Find where the given text appears and provide that cell's center as [x, y] coordinate. 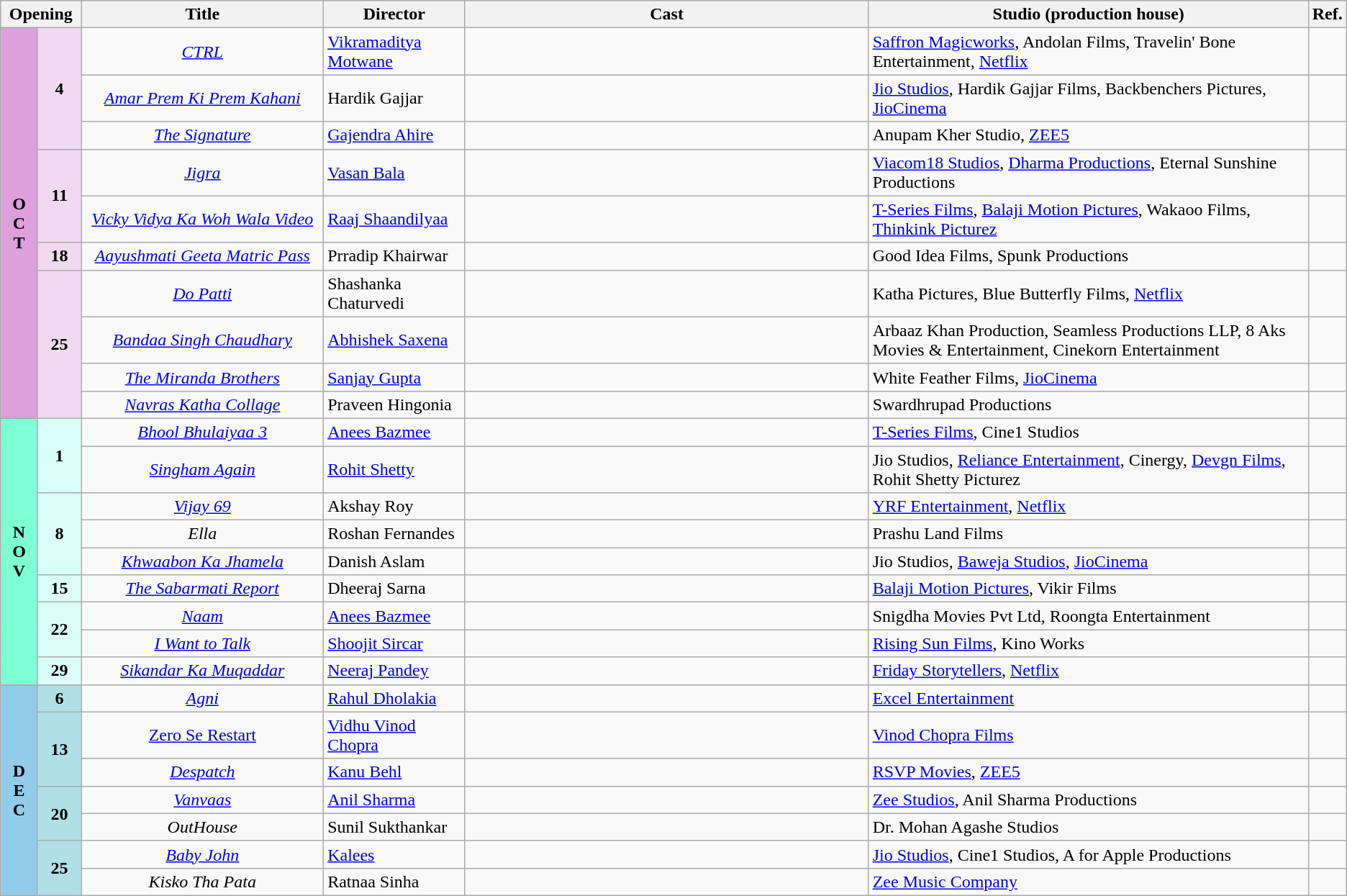
Vidhu Vinod Chopra [394, 736]
Cast [666, 14]
6 [59, 698]
Dheeraj Sarna [394, 589]
Do Patti [203, 294]
YRF Entertainment, Netflix [1088, 507]
T-Series Films, Balaji Motion Pictures, Wakaoo Films, Thinkink Picturez [1088, 219]
CTRL [203, 52]
Studio (production house) [1088, 14]
Katha Pictures, Blue Butterfly Films, Netflix [1088, 294]
4 [59, 89]
Bandaa Singh Chaudhary [203, 340]
Singham Again [203, 469]
11 [59, 196]
15 [59, 589]
20 [59, 813]
Neeraj Pandey [394, 671]
Abhishek Saxena [394, 340]
Praveen Hingonia [394, 404]
22 [59, 630]
Friday Storytellers, Netflix [1088, 671]
Title [203, 14]
Jio Studios, Reliance Entertainment, Cinergy, Devgn Films, Rohit Shetty Picturez [1088, 469]
Shoojit Sircar [394, 643]
Prradip Khairwar [394, 256]
Director [394, 14]
RSVP Movies, ZEE5 [1088, 772]
T-Series Films, Cine1 Studios [1088, 432]
Danish Aslam [394, 561]
Naam [203, 616]
Good Idea Films, Spunk Productions [1088, 256]
Swardhrupad Productions [1088, 404]
Vikramaditya Motwane [394, 52]
18 [59, 256]
Sanjay Gupta [394, 377]
Khwaabon Ka Jhamela [203, 561]
Viacom18 Studios, Dharma Productions, Eternal Sunshine Productions [1088, 173]
Vasan Bala [394, 173]
Baby John [203, 854]
29 [59, 671]
Opening [41, 14]
Jigra [203, 173]
Jio Studios, Hardik Gajjar Films, Backbenchers Pictures, JioCinema [1088, 98]
I Want to Talk [203, 643]
Kalees [394, 854]
Kanu Behl [394, 772]
Zero Se Restart [203, 736]
Snigdha Movies Pvt Ltd, Roongta Entertainment [1088, 616]
Amar Prem Ki Prem Kahani [203, 98]
Dr. Mohan Agashe Studios [1088, 827]
White Feather Films, JioCinema [1088, 377]
The Sabarmati Report [203, 589]
Ratnaa Sinha [394, 882]
Roshan Fernandes [394, 534]
Rising Sun Films, Kino Works [1088, 643]
Vinod Chopra Films [1088, 736]
OutHouse [203, 827]
Zee Studios, Anil Sharma Productions [1088, 800]
Agni [203, 698]
Jio Studios, Baweja Studios, JioCinema [1088, 561]
Raaj Shaandilyaa [394, 219]
Vicky Vidya Ka Woh Wala Video [203, 219]
13 [59, 748]
Zee Music Company [1088, 882]
Saffron Magicworks, Andolan Films, Travelin' Bone Entertainment, Netflix [1088, 52]
Balaji Motion Pictures, Vikir Films [1088, 589]
Bhool Bhulaiyaa 3 [203, 432]
Ref. [1327, 14]
Rahul Dholakia [394, 698]
Anupam Kher Studio, ZEE5 [1088, 135]
NOV [19, 551]
DEC [19, 790]
The Signature [203, 135]
Arbaaz Khan Production, Seamless Productions LLP, 8 Aks Movies & Entertainment, Cinekorn Entertainment [1088, 340]
Gajendra Ahire [394, 135]
Despatch [203, 772]
Sikandar Ka Muqaddar [203, 671]
Vijay 69 [203, 507]
Navras Katha Collage [203, 404]
Vanvaas [203, 800]
Excel Entertainment [1088, 698]
Ella [203, 534]
8 [59, 534]
Kisko Tha Pata [203, 882]
Shashanka Chaturvedi [394, 294]
OCT [19, 223]
Sunil Sukthankar [394, 827]
Hardik Gajjar [394, 98]
Rohit Shetty [394, 469]
Prashu Land Films [1088, 534]
1 [59, 455]
The Miranda Brothers [203, 377]
Akshay Roy [394, 507]
Anil Sharma [394, 800]
Jio Studios, Cine1 Studios, A for Apple Productions [1088, 854]
Aayushmati Geeta Matric Pass [203, 256]
